Provide the (x, y) coordinate of the cell's center where the given text is located.  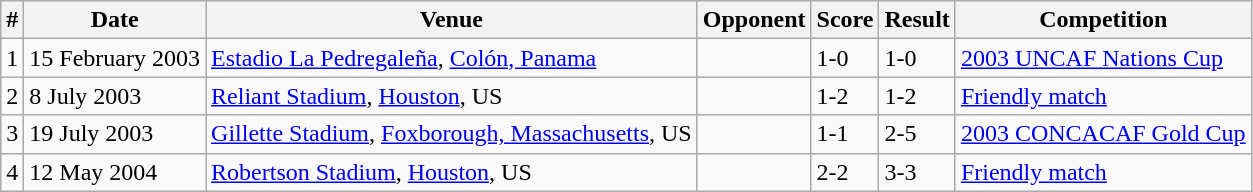
Score (845, 20)
3 (12, 134)
Date (115, 20)
Opponent (754, 20)
Reliant Stadium, Houston, US (452, 96)
Robertson Stadium, Houston, US (452, 172)
Estadio La Pedregaleña, Colón, Panama (452, 58)
12 May 2004 (115, 172)
1-1 (845, 134)
Result (917, 20)
2 (12, 96)
2-2 (845, 172)
2-5 (917, 134)
1 (12, 58)
8 July 2003 (115, 96)
Venue (452, 20)
Gillette Stadium, Foxborough, Massachusetts, US (452, 134)
2003 UNCAF Nations Cup (1103, 58)
2003 CONCACAF Gold Cup (1103, 134)
4 (12, 172)
3-3 (917, 172)
Competition (1103, 20)
19 July 2003 (115, 134)
# (12, 20)
15 February 2003 (115, 58)
